From the cell containing the given text, extract its center point as [X, Y] coordinate. 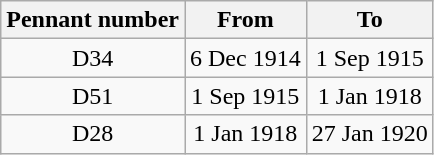
6 Dec 1914 [245, 58]
D51 [93, 96]
D34 [93, 58]
Pennant number [93, 20]
D28 [93, 134]
From [245, 20]
27 Jan 1920 [370, 134]
To [370, 20]
